Search for the cell housing the specified text and yield its [X, Y] center coordinate. 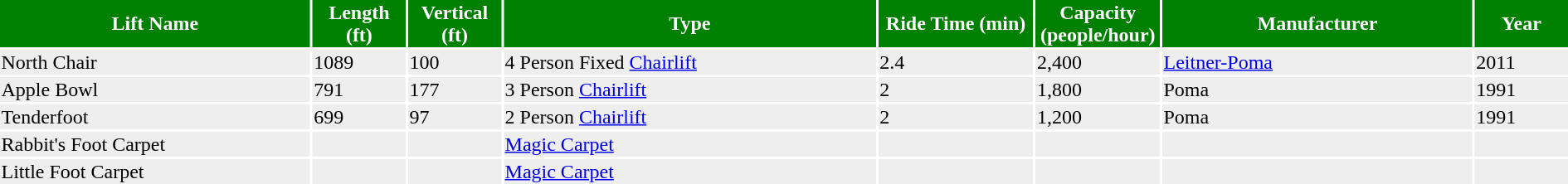
Lift Name [155, 23]
791 [359, 90]
Rabbit's Foot Carpet [155, 144]
2,400 [1098, 62]
Type [690, 23]
2 Person Chairlift [690, 117]
Ride Time (min) [956, 23]
177 [455, 90]
3 Person Chairlift [690, 90]
1089 [359, 62]
Manufacturer [1317, 23]
2011 [1522, 62]
2.4 [956, 62]
Little Foot Carpet [155, 172]
4 Person Fixed Chairlift [690, 62]
Leitner-Poma [1317, 62]
Tenderfoot [155, 117]
97 [455, 117]
100 [455, 62]
Apple Bowl [155, 90]
1,800 [1098, 90]
Year [1522, 23]
North Chair [155, 62]
Length (ft) [359, 23]
1,200 [1098, 117]
Vertical (ft) [455, 23]
699 [359, 117]
Capacity (people/hour) [1098, 23]
